Detect which cell encompasses the target text, then output its [x, y] center coordinate. 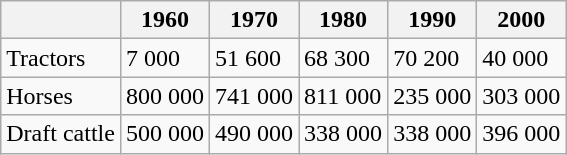
490 000 [254, 134]
1980 [344, 20]
68 300 [344, 58]
Tractors [61, 58]
1960 [164, 20]
235 000 [432, 96]
1970 [254, 20]
741 000 [254, 96]
303 000 [522, 96]
Horses [61, 96]
7 000 [164, 58]
40 000 [522, 58]
800 000 [164, 96]
Draft cattle [61, 134]
70 200 [432, 58]
500 000 [164, 134]
1990 [432, 20]
396 000 [522, 134]
811 000 [344, 96]
2000 [522, 20]
51 600 [254, 58]
